Capture the cell that displays the provided text and extract its [x, y] central coordinate. 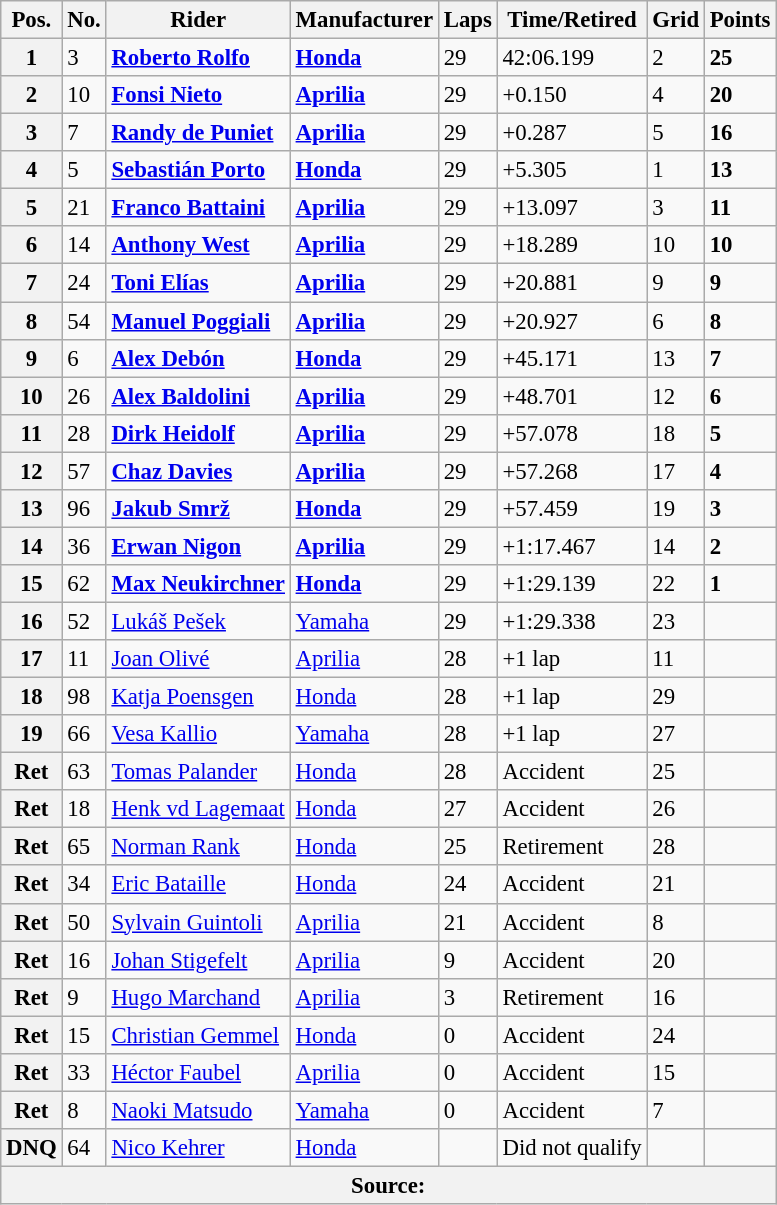
Johan Stigefelt [198, 960]
Did not qualify [572, 1148]
36 [84, 546]
Alex Debón [198, 358]
Hugo Marchand [198, 997]
Max Neukirchner [198, 584]
Henk vd Lagemaat [198, 809]
+57.459 [572, 509]
Toni Elías [198, 283]
DNQ [32, 1148]
96 [84, 509]
Grid [676, 20]
Sebastián Porto [198, 170]
Jakub Smrž [198, 509]
66 [84, 734]
Sylvain Guintoli [198, 922]
57 [84, 471]
Pos. [32, 20]
+57.268 [572, 471]
Rider [198, 20]
64 [84, 1148]
+20.927 [572, 321]
+57.078 [572, 433]
Christian Gemmel [198, 1035]
50 [84, 922]
52 [84, 621]
Joan Olivé [198, 659]
Chaz Davies [198, 471]
Fonsi Nieto [198, 95]
23 [676, 621]
Naoki Matsudo [198, 1110]
Manufacturer [364, 20]
42:06.199 [572, 58]
Points [740, 20]
Katja Poensgen [198, 697]
Manuel Poggiali [198, 321]
+45.171 [572, 358]
No. [84, 20]
Norman Rank [198, 847]
63 [84, 772]
22 [676, 584]
Roberto Rolfo [198, 58]
Franco Battaini [198, 208]
Tomas Palander [198, 772]
+5.305 [572, 170]
98 [84, 697]
+1:29.338 [572, 621]
34 [84, 885]
Anthony West [198, 245]
Laps [468, 20]
33 [84, 1073]
Héctor Faubel [198, 1073]
Lukáš Pešek [198, 621]
+18.289 [572, 245]
+13.097 [572, 208]
+1:29.139 [572, 584]
Eric Bataille [198, 885]
Randy de Puniet [198, 133]
Dirk Heidolf [198, 433]
+0.287 [572, 133]
Erwan Nigon [198, 546]
62 [84, 584]
+20.881 [572, 283]
54 [84, 321]
+0.150 [572, 95]
Alex Baldolini [198, 396]
Nico Kehrer [198, 1148]
65 [84, 847]
Vesa Kallio [198, 734]
+1:17.467 [572, 546]
Source: [388, 1185]
+48.701 [572, 396]
Time/Retired [572, 20]
